Extract the [X, Y] coordinate from the center of the cell holding the provided text.  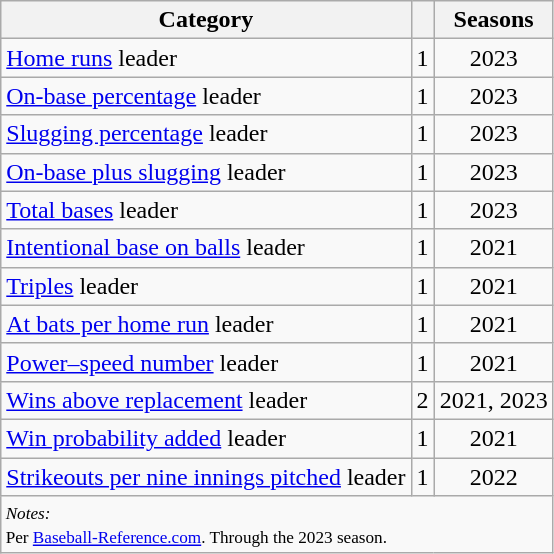
Notes: Per Baseball-Reference.com. Through the 2023 season. [277, 525]
At bats per home run leader [206, 324]
2 [422, 400]
2021, 2023 [494, 400]
Slugging percentage leader [206, 134]
Intentional base on balls leader [206, 248]
On-base percentage leader [206, 96]
Triples leader [206, 286]
On-base plus slugging leader [206, 172]
Home runs leader [206, 58]
Category [206, 20]
Strikeouts per nine innings pitched leader [206, 477]
Total bases leader [206, 210]
Win probability added leader [206, 438]
Wins above replacement leader [206, 400]
Seasons [494, 20]
2022 [494, 477]
Power–speed number leader [206, 362]
